For the text-containing cell, return its midpoint in (X, Y) coordinate format. 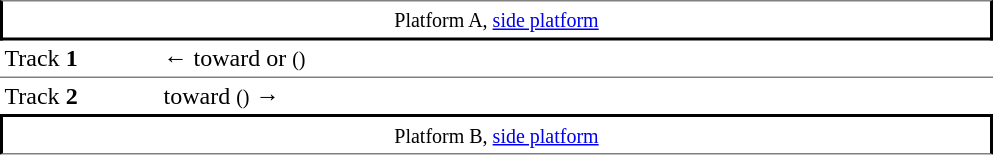
Track 2 (80, 96)
← toward or () (576, 59)
Platform A, side platform (496, 20)
Track 1 (80, 59)
Platform B, side platform (496, 134)
toward () → (576, 96)
